Identify which cell holds the provided text, then report its (x, y) central coordinate. 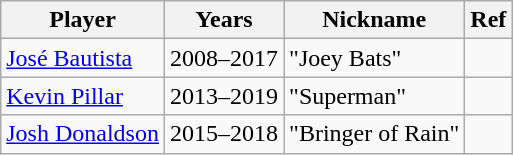
Ref (488, 20)
Nickname (374, 20)
Kevin Pillar (83, 96)
Player (83, 20)
Josh Donaldson (83, 134)
"Joey Bats" (374, 58)
"Bringer of Rain" (374, 134)
"Superman" (374, 96)
2008–2017 (224, 58)
José Bautista (83, 58)
2013–2019 (224, 96)
2015–2018 (224, 134)
Years (224, 20)
